Return [x, y] of the center of cell containing provided text 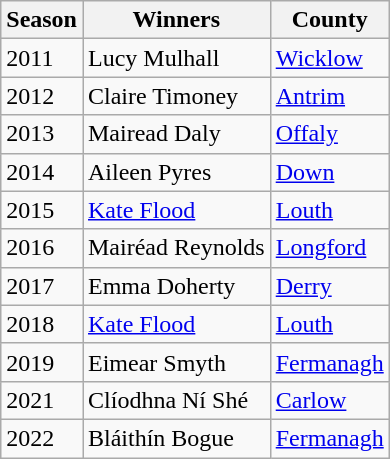
Winners [176, 20]
Emma Doherty [176, 286]
2021 [42, 400]
Season [42, 20]
Lucy Mulhall [176, 58]
Wicklow [330, 58]
Longford [330, 248]
Antrim [330, 96]
Mairead Daly [176, 134]
Eimear Smyth [176, 362]
Offaly [330, 134]
2013 [42, 134]
2012 [42, 96]
2022 [42, 438]
Aileen Pyres [176, 172]
Clíodhna Ní Shé [176, 400]
Mairéad Reynolds [176, 248]
Bláithín Bogue [176, 438]
County [330, 20]
2017 [42, 286]
Down [330, 172]
2015 [42, 210]
Carlow [330, 400]
2016 [42, 248]
2014 [42, 172]
2018 [42, 324]
Claire Timoney [176, 96]
2011 [42, 58]
Derry [330, 286]
2019 [42, 362]
